Find where the given text appears and provide that cell's center as [x, y] coordinate. 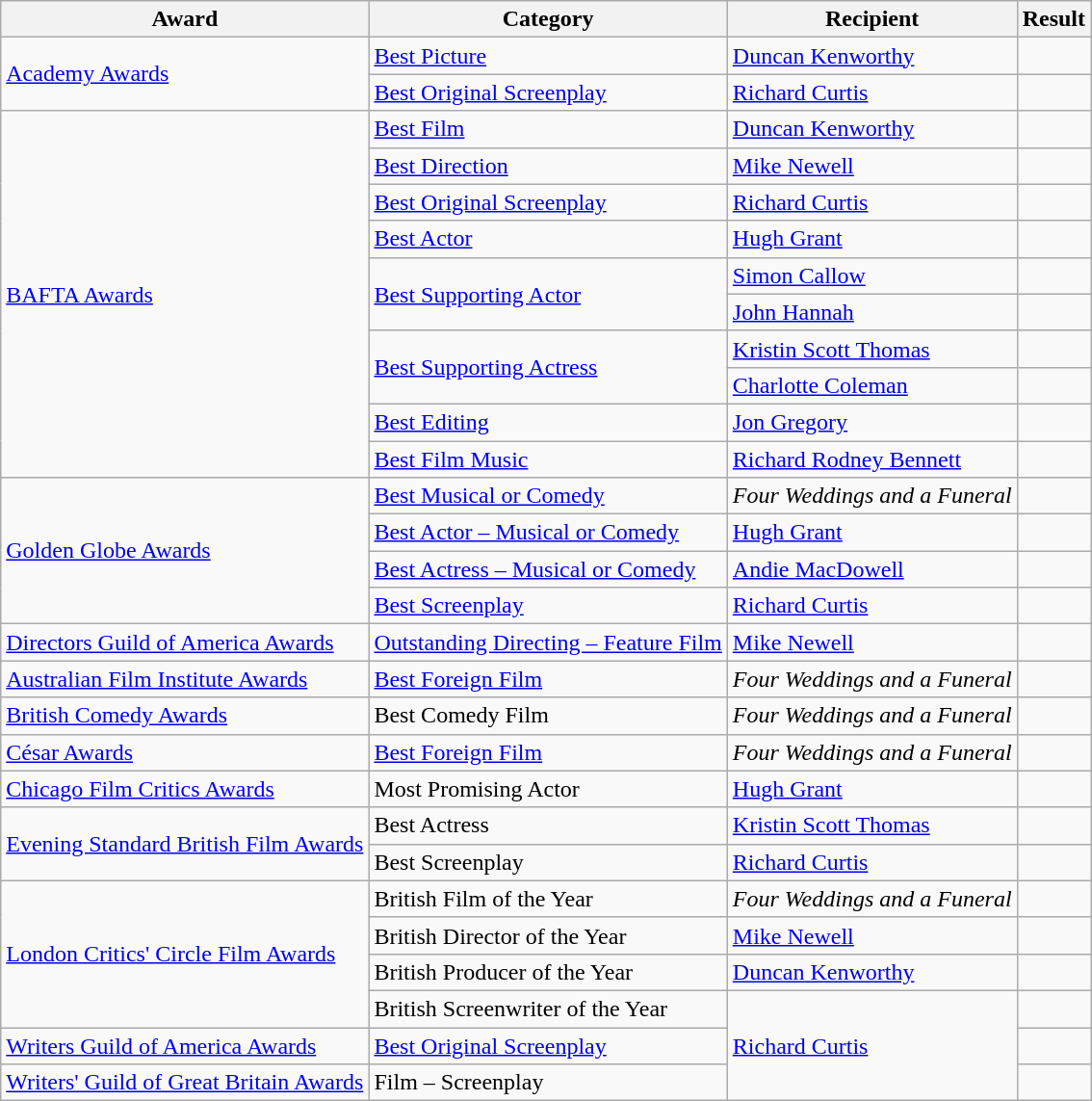
Best Film [548, 129]
Best Supporting Actor [548, 294]
Best Supporting Actress [548, 367]
Best Actor [548, 239]
Best Comedy Film [548, 716]
Jon Gregory [872, 422]
Result [1053, 19]
Simon Callow [872, 275]
Charlotte Coleman [872, 385]
Award [185, 19]
Academy Awards [185, 74]
Andie MacDowell [872, 569]
César Awards [185, 752]
Film – Screenplay [548, 1083]
Best Musical or Comedy [548, 496]
Most Promising Actor [548, 789]
BAFTA Awards [185, 295]
Richard Rodney Bennett [872, 459]
Best Film Music [548, 459]
Best Actor – Musical or Comedy [548, 533]
British Film of the Year [548, 899]
Best Actress [548, 826]
John Hannah [872, 312]
Australian Film Institute Awards [185, 679]
Best Picture [548, 56]
Chicago Film Critics Awards [185, 789]
Outstanding Directing – Feature Film [548, 642]
Writers Guild of America Awards [185, 1045]
Writers' Guild of Great Britain Awards [185, 1083]
Evening Standard British Film Awards [185, 844]
British Director of the Year [548, 935]
British Screenwriter of the Year [548, 1009]
Best Editing [548, 422]
British Comedy Awards [185, 716]
Best Actress – Musical or Comedy [548, 569]
Golden Globe Awards [185, 551]
Recipient [872, 19]
Category [548, 19]
Directors Guild of America Awards [185, 642]
British Producer of the Year [548, 972]
Best Direction [548, 166]
London Critics' Circle Film Awards [185, 954]
